Identify which cell holds the provided text, then report its (X, Y) central coordinate. 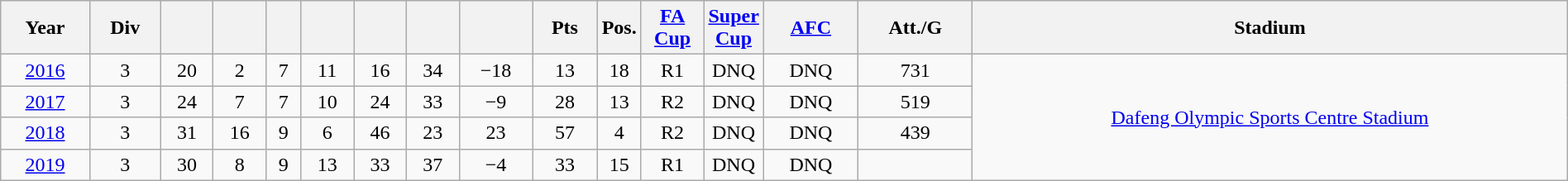
−9 (496, 102)
15 (619, 164)
Dafeng Olympic Sports Centre Stadium (1270, 117)
18 (619, 70)
10 (327, 102)
20 (187, 70)
439 (915, 133)
−18 (496, 70)
46 (380, 133)
37 (433, 164)
4 (619, 133)
11 (327, 70)
Year (45, 28)
731 (915, 70)
8 (240, 164)
34 (433, 70)
Att./G (915, 28)
−4 (496, 164)
FA Cup (672, 28)
519 (915, 102)
Stadium (1270, 28)
2 (240, 70)
31 (187, 133)
AFC (810, 28)
6 (327, 133)
2018 (45, 133)
2017 (45, 102)
Super Cup (734, 28)
30 (187, 164)
Pts (565, 28)
57 (565, 133)
Div (125, 28)
2019 (45, 164)
28 (565, 102)
Pos. (619, 28)
2016 (45, 70)
